Detect which cell encompasses the target text, then output its [X, Y] center coordinate. 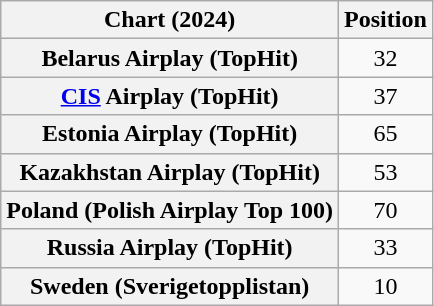
32 [386, 58]
Chart (2024) [170, 20]
Poland (Polish Airplay Top 100) [170, 210]
33 [386, 248]
70 [386, 210]
Belarus Airplay (TopHit) [170, 58]
65 [386, 134]
10 [386, 286]
53 [386, 172]
37 [386, 96]
Kazakhstan Airplay (TopHit) [170, 172]
Sweden (Sverigetopplistan) [170, 286]
CIS Airplay (TopHit) [170, 96]
Estonia Airplay (TopHit) [170, 134]
Russia Airplay (TopHit) [170, 248]
Position [386, 20]
